Pinpoint the cell where the given text exists, returning its [x, y] midpoint coordinate. 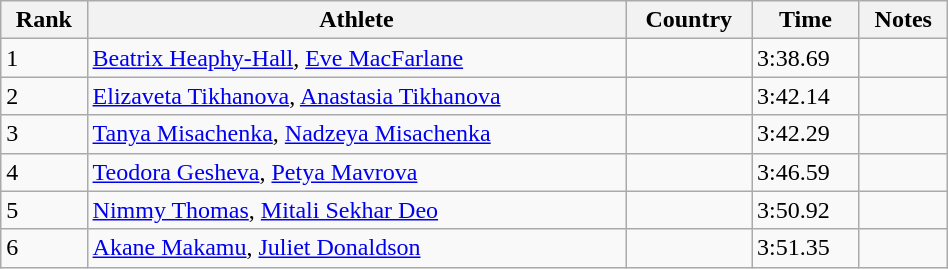
Beatrix Heaphy-Hall, Eve MacFarlane [356, 58]
4 [44, 172]
3:38.69 [806, 58]
3:46.59 [806, 172]
3:42.14 [806, 96]
3:51.35 [806, 248]
Time [806, 20]
Teodora Gesheva, Petya Mavrova [356, 172]
Rank [44, 20]
Country [689, 20]
Athlete [356, 20]
3:42.29 [806, 134]
Notes [903, 20]
2 [44, 96]
Akane Makamu, Juliet Donaldson [356, 248]
Tanya Misachenka, Nadzeya Misachenka [356, 134]
1 [44, 58]
Nimmy Thomas, Mitali Sekhar Deo [356, 210]
3 [44, 134]
3:50.92 [806, 210]
Elizaveta Tikhanova, Anastasia Tikhanova [356, 96]
6 [44, 248]
5 [44, 210]
